Search for the cell housing the specified text and yield its (X, Y) center coordinate. 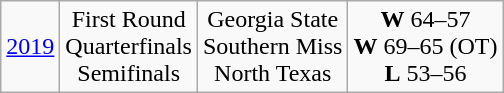
2019 (30, 47)
Georgia StateSouthern MissNorth Texas (272, 47)
First RoundQuarterfinalsSemifinals (129, 47)
W 64–57W 69–65 (OT) L 53–56 (426, 47)
